Identify which cell holds the provided text, then report its [x, y] central coordinate. 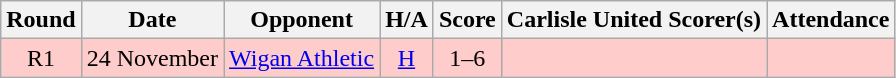
H/A [407, 20]
R1 [41, 58]
1–6 [467, 58]
H [407, 58]
Carlisle United Scorer(s) [634, 20]
Attendance [831, 20]
Score [467, 20]
Round [41, 20]
Opponent [302, 20]
24 November [152, 58]
Wigan Athletic [302, 58]
Date [152, 20]
